Return the (x, y) coordinate for the center point of the cell that contains the specified text.  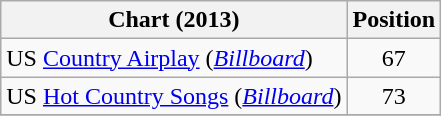
67 (394, 58)
73 (394, 96)
Position (394, 20)
US Country Airplay (Billboard) (174, 58)
US Hot Country Songs (Billboard) (174, 96)
Chart (2013) (174, 20)
